Search for the cell housing the specified text and yield its [X, Y] center coordinate. 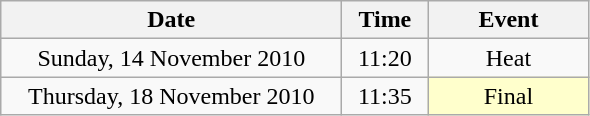
Date [172, 20]
Sunday, 14 November 2010 [172, 58]
Thursday, 18 November 2010 [172, 96]
11:35 [385, 96]
Heat [508, 58]
Time [385, 20]
11:20 [385, 58]
Final [508, 96]
Event [508, 20]
